For the text-containing cell, return its midpoint in (x, y) coordinate format. 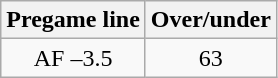
63 (210, 58)
Over/under (210, 20)
Pregame line (74, 20)
AF –3.5 (74, 58)
